Output the [x, y] coordinate of the center of the cell containing the given text.  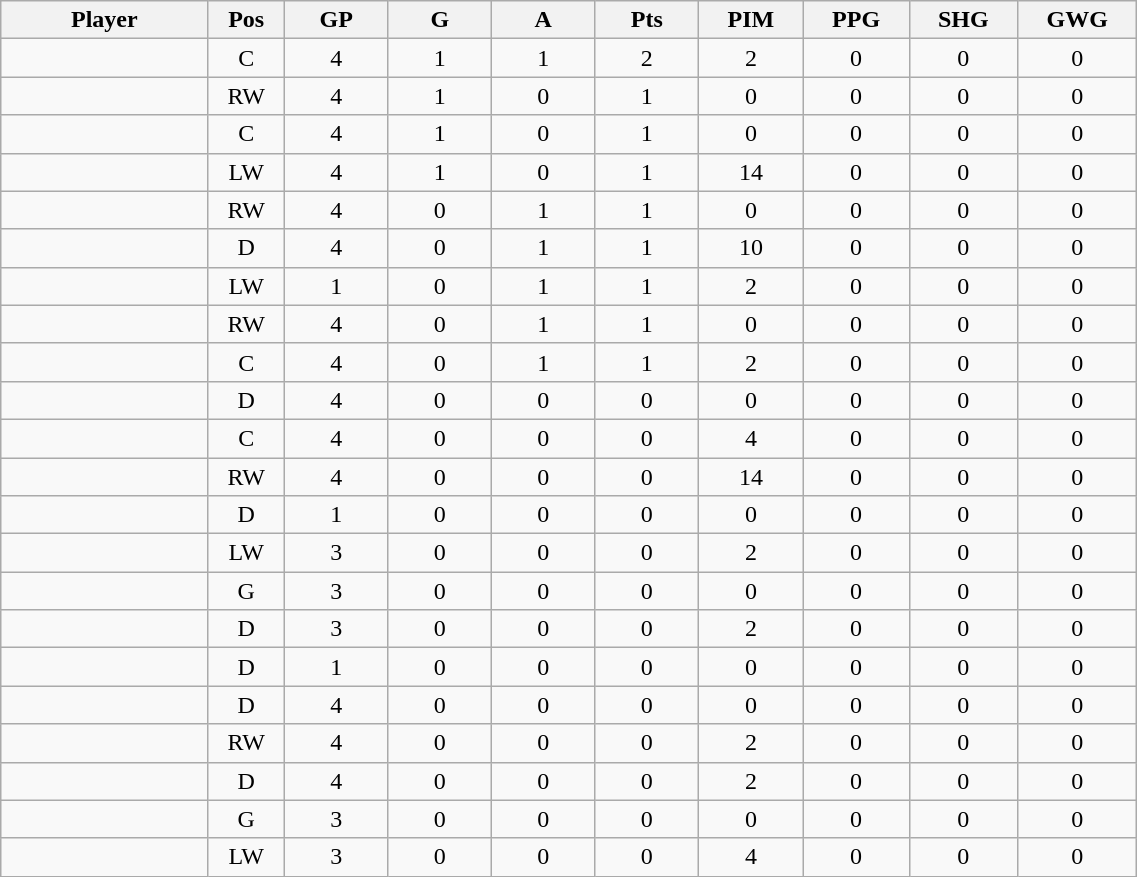
GWG [1078, 20]
10 [752, 248]
Pos [246, 20]
Player [104, 20]
GP [336, 20]
Pts [647, 20]
A [544, 20]
SHG [964, 20]
PIM [752, 20]
PPG [856, 20]
